Determine the (X, Y) coordinate at the center of the cell enclosing the given text.  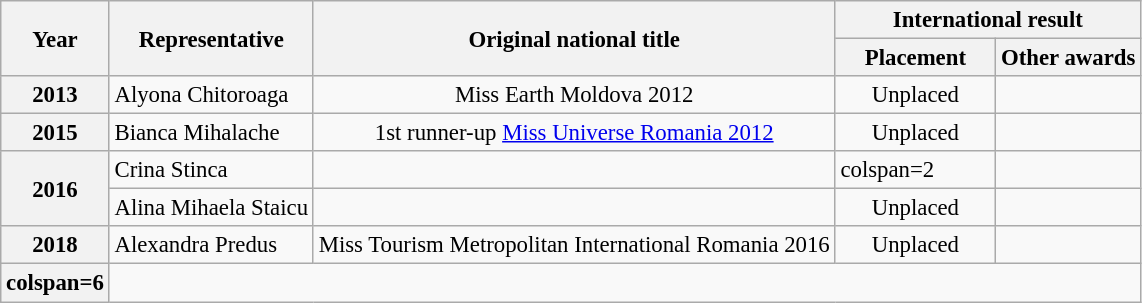
Miss Earth Moldova 2012 (574, 95)
colspan=6 (55, 283)
Alyona Chitoroaga (211, 95)
Miss Tourism Metropolitan International Romania 2016 (574, 245)
2013 (55, 95)
1st runner-up Miss Universe Romania 2012 (574, 133)
International result (988, 20)
Original national title (574, 38)
Year (55, 38)
Alina Mihaela Staicu (211, 208)
Bianca Mihalache (211, 133)
Representative (211, 38)
Placement (916, 58)
2018 (55, 245)
colspan=2 (916, 170)
Alexandra Predus (211, 245)
Crina Stinca (211, 170)
2016 (55, 188)
Other awards (1068, 58)
2015 (55, 133)
